Return [X, Y] of the center of cell containing provided text 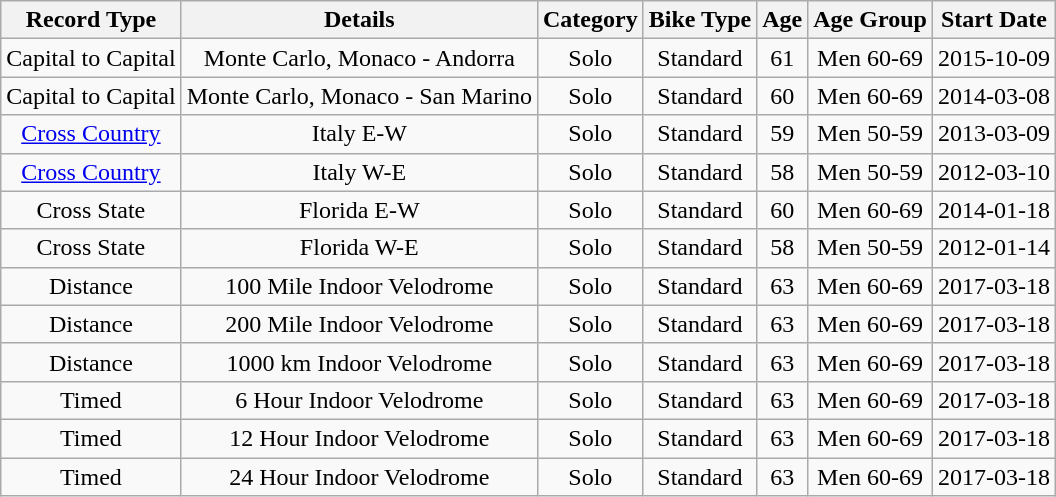
Record Type [91, 20]
61 [782, 58]
100 Mile Indoor Velodrome [359, 286]
12 Hour Indoor Velodrome [359, 438]
2015-10-09 [994, 58]
Monte Carlo, Monaco - San Marino [359, 96]
59 [782, 134]
Florida W-E [359, 248]
Category [590, 20]
6 Hour Indoor Velodrome [359, 400]
2012-03-10 [994, 172]
2012-01-14 [994, 248]
2013-03-09 [994, 134]
24 Hour Indoor Velodrome [359, 477]
Age Group [870, 20]
2014-03-08 [994, 96]
Italy E-W [359, 134]
Age [782, 20]
Italy W-E [359, 172]
Bike Type [700, 20]
Details [359, 20]
200 Mile Indoor Velodrome [359, 324]
Monte Carlo, Monaco - Andorra [359, 58]
1000 km Indoor Velodrome [359, 362]
2014-01-18 [994, 210]
Florida E-W [359, 210]
Start Date [994, 20]
